For the text-containing cell, return its midpoint in [x, y] coordinate format. 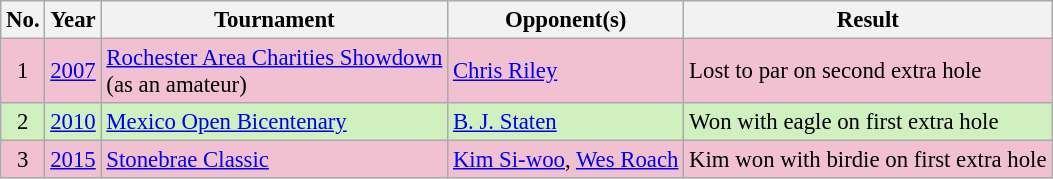
Kim won with birdie on first extra hole [868, 160]
2 [23, 122]
Rochester Area Charities Showdown(as an amateur) [274, 72]
Won with eagle on first extra hole [868, 122]
Stonebrae Classic [274, 160]
Chris Riley [566, 72]
2010 [73, 122]
Lost to par on second extra hole [868, 72]
Tournament [274, 20]
Kim Si-woo, Wes Roach [566, 160]
Year [73, 20]
Opponent(s) [566, 20]
B. J. Staten [566, 122]
Mexico Open Bicentenary [274, 122]
2015 [73, 160]
No. [23, 20]
2007 [73, 72]
Result [868, 20]
3 [23, 160]
1 [23, 72]
